Identify which cell holds the provided text, then report its (X, Y) central coordinate. 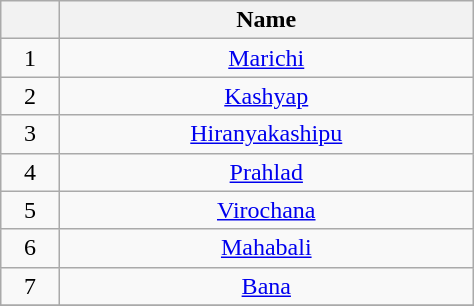
Kashyap (266, 96)
4 (30, 172)
Hiranyakashipu (266, 134)
Mahabali (266, 248)
7 (30, 286)
Prahlad (266, 172)
Bana (266, 286)
Name (266, 20)
Marichi (266, 58)
Virochana (266, 210)
2 (30, 96)
6 (30, 248)
3 (30, 134)
5 (30, 210)
1 (30, 58)
